Return [X, Y] of the center of cell containing provided text 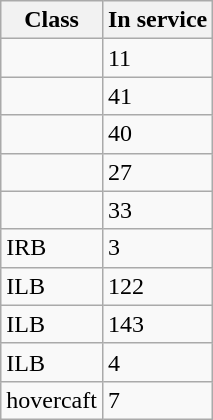
Class [52, 20]
3 [157, 248]
122 [157, 286]
7 [157, 400]
hovercaft [52, 400]
27 [157, 172]
41 [157, 96]
4 [157, 362]
143 [157, 324]
40 [157, 134]
In service [157, 20]
33 [157, 210]
IRB [52, 248]
11 [157, 58]
